From the cell containing the given text, extract its center point as [X, Y] coordinate. 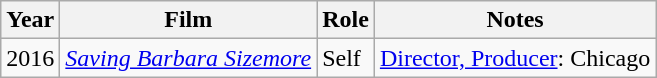
Saving Barbara Sizemore [188, 58]
Notes [514, 20]
Role [346, 20]
Self [346, 58]
Year [30, 20]
Director, Producer: Chicago [514, 58]
Film [188, 20]
2016 [30, 58]
